For the text-containing cell, return its midpoint in (x, y) coordinate format. 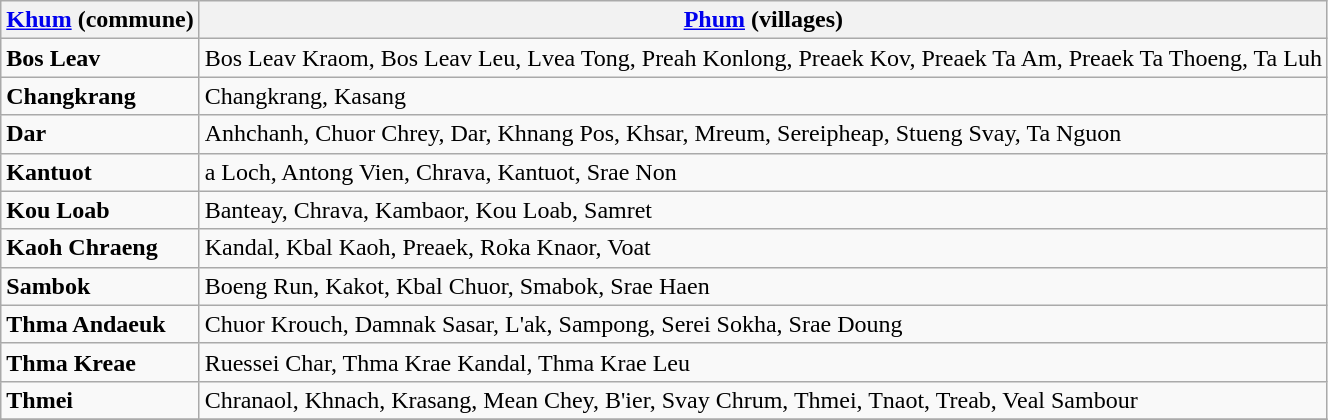
Thma Kreae (100, 362)
Phum (villages) (763, 20)
Chuor Krouch, Damnak Sasar, L'ak, Sampong, Serei Sokha, Srae Doung (763, 324)
Kou Loab (100, 210)
Bos Leav (100, 58)
Dar (100, 134)
Khum (commune) (100, 20)
Changkrang (100, 96)
Boeng Run, Kakot, Kbal Chuor, Smabok, Srae Haen (763, 286)
Banteay, Chrava, Kambaor, Kou Loab, Samret (763, 210)
Ruessei Char, Thma Krae Kandal, Thma Krae Leu (763, 362)
Sambok (100, 286)
Thma Andaeuk (100, 324)
Kandal, Kbal Kaoh, Preaek, Roka Knaor, Voat (763, 248)
Kantuot (100, 172)
Changkrang, Kasang (763, 96)
Anhchanh, Chuor Chrey, Dar, Khnang Pos, Khsar, Mreum, Sereipheap, Stueng Svay, Ta Nguon (763, 134)
Kaoh Chraeng (100, 248)
Thmei (100, 400)
Chranaol, Khnach, Krasang, Mean Chey, B'ier, Svay Chrum, Thmei, Tnaot, Treab, Veal Sambour (763, 400)
a Loch, Antong Vien, Chrava, Kantuot, Srae Non (763, 172)
Bos Leav Kraom, Bos Leav Leu, Lvea Tong, Preah Konlong, Preaek Kov, Preaek Ta Am, Preaek Ta Thoeng, Ta Luh (763, 58)
